Detect which cell encompasses the target text, then output its (X, Y) center coordinate. 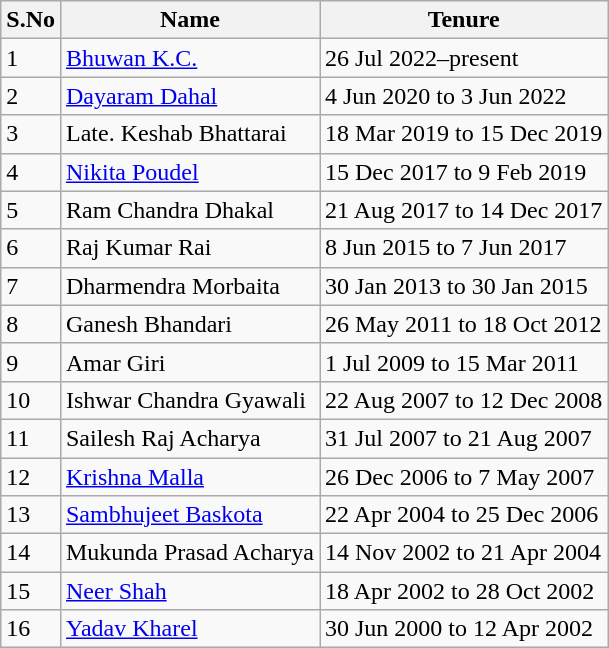
1 (31, 58)
S.No (31, 20)
12 (31, 477)
Amar Giri (190, 362)
Krishna Malla (190, 477)
18 Mar 2019 to 15 Dec 2019 (464, 134)
11 (31, 438)
30 Jan 2013 to 30 Jan 2015 (464, 286)
26 May 2011 to 18 Oct 2012 (464, 324)
Late. Keshab Bhattarai (190, 134)
5 (31, 210)
16 (31, 629)
Dharmendra Morbaita (190, 286)
9 (31, 362)
8 (31, 324)
Ram Chandra Dhakal (190, 210)
21 Aug 2017 to 14 Dec 2017 (464, 210)
Name (190, 20)
1 Jul 2009 to 15 Mar 2011 (464, 362)
22 Apr 2004 to 25 Dec 2006 (464, 515)
Sailesh Raj Acharya (190, 438)
26 Dec 2006 to 7 May 2007 (464, 477)
4 Jun 2020 to 3 Jun 2022 (464, 96)
14 (31, 553)
30 Jun 2000 to 12 Apr 2002 (464, 629)
10 (31, 400)
Tenure (464, 20)
3 (31, 134)
6 (31, 248)
15 Dec 2017 to 9 Feb 2019 (464, 172)
Sambhujeet Baskota (190, 515)
Ganesh Bhandari (190, 324)
13 (31, 515)
Mukunda Prasad Acharya (190, 553)
4 (31, 172)
15 (31, 591)
Ishwar Chandra Gyawali (190, 400)
18 Apr 2002 to 28 Oct 2002 (464, 591)
Dayaram Dahal (190, 96)
Nikita Poudel (190, 172)
31 Jul 2007 to 21 Aug 2007 (464, 438)
Neer Shah (190, 591)
8 Jun 2015 to 7 Jun 2017 (464, 248)
26 Jul 2022–present (464, 58)
Bhuwan K.C. (190, 58)
14 Nov 2002 to 21 Apr 2004 (464, 553)
2 (31, 96)
Raj Kumar Rai (190, 248)
22 Aug 2007 to 12 Dec 2008 (464, 400)
7 (31, 286)
Yadav Kharel (190, 629)
